Identify which cell holds the provided text, then report its (X, Y) central coordinate. 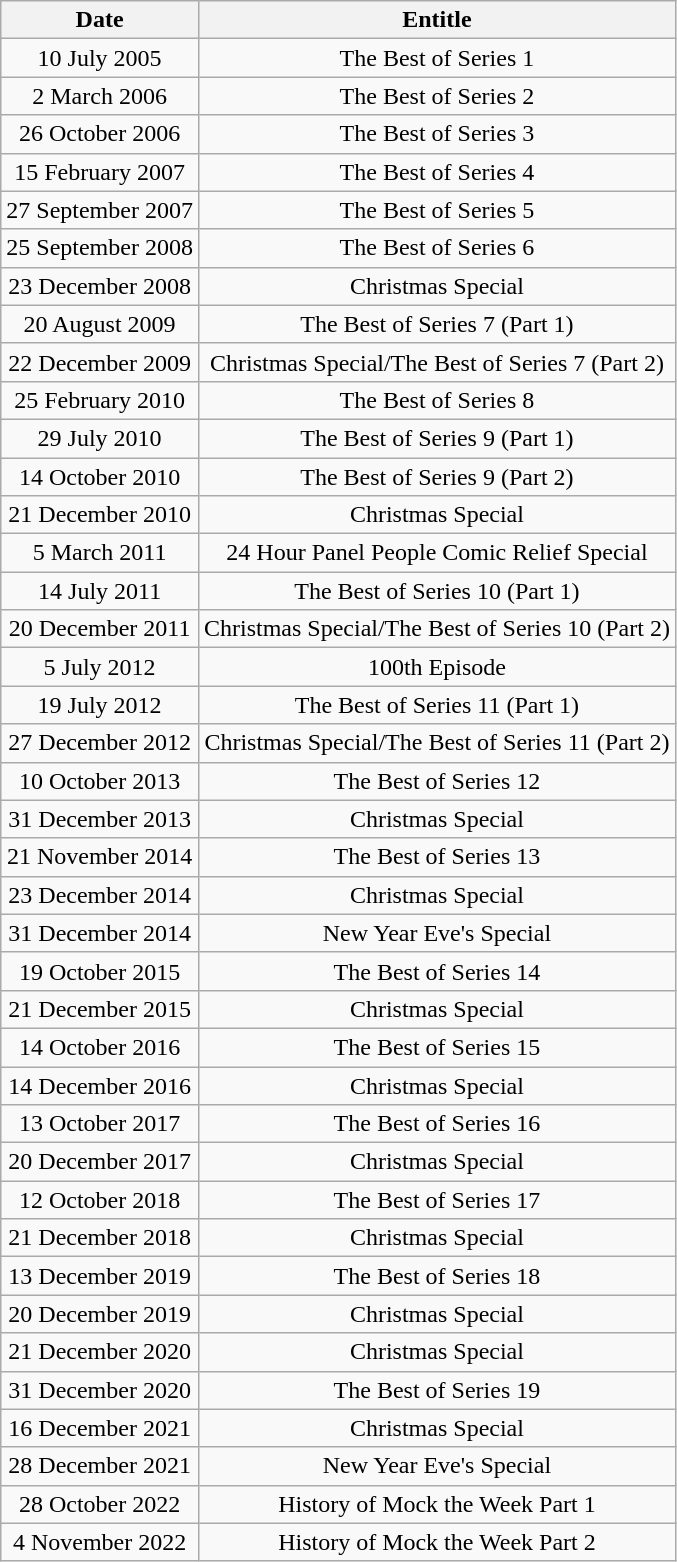
26 October 2006 (100, 134)
The Best of Series 6 (436, 248)
22 December 2009 (100, 362)
The Best of Series 9 (Part 2) (436, 477)
The Best of Series 11 (Part 1) (436, 705)
27 September 2007 (100, 210)
13 October 2017 (100, 1124)
15 February 2007 (100, 172)
The Best of Series 12 (436, 781)
History of Mock the Week Part 1 (436, 1504)
27 December 2012 (100, 743)
Christmas Special/The Best of Series 7 (Part 2) (436, 362)
29 July 2010 (100, 438)
Date (100, 20)
28 December 2021 (100, 1466)
10 October 2013 (100, 781)
The Best of Series 1 (436, 58)
The Best of Series 14 (436, 971)
The Best of Series 15 (436, 1047)
25 September 2008 (100, 248)
History of Mock the Week Part 2 (436, 1542)
The Best of Series 16 (436, 1124)
14 December 2016 (100, 1085)
The Best of Series 18 (436, 1276)
19 July 2012 (100, 705)
The Best of Series 9 (Part 1) (436, 438)
The Best of Series 7 (Part 1) (436, 324)
23 December 2008 (100, 286)
14 October 2010 (100, 477)
21 December 2018 (100, 1238)
2 March 2006 (100, 96)
31 December 2014 (100, 933)
21 November 2014 (100, 857)
Christmas Special/The Best of Series 11 (Part 2) (436, 743)
21 December 2010 (100, 515)
23 December 2014 (100, 895)
Christmas Special/The Best of Series 10 (Part 2) (436, 629)
The Best of Series 13 (436, 857)
14 July 2011 (100, 591)
The Best of Series 19 (436, 1390)
21 December 2015 (100, 1009)
10 July 2005 (100, 58)
14 October 2016 (100, 1047)
31 December 2020 (100, 1390)
The Best of Series 4 (436, 172)
5 March 2011 (100, 553)
The Best of Series 3 (436, 134)
16 December 2021 (100, 1428)
The Best of Series 5 (436, 210)
The Best of Series 17 (436, 1200)
4 November 2022 (100, 1542)
5 July 2012 (100, 667)
19 October 2015 (100, 971)
24 Hour Panel People Comic Relief Special (436, 553)
13 December 2019 (100, 1276)
100th Episode (436, 667)
20 December 2017 (100, 1162)
21 December 2020 (100, 1352)
20 December 2011 (100, 629)
The Best of Series 8 (436, 400)
28 October 2022 (100, 1504)
25 February 2010 (100, 400)
12 October 2018 (100, 1200)
20 August 2009 (100, 324)
20 December 2019 (100, 1314)
The Best of Series 10 (Part 1) (436, 591)
31 December 2013 (100, 819)
Entitle (436, 20)
The Best of Series 2 (436, 96)
